Extract the [x, y] coordinate from the center of the cell holding the provided text.  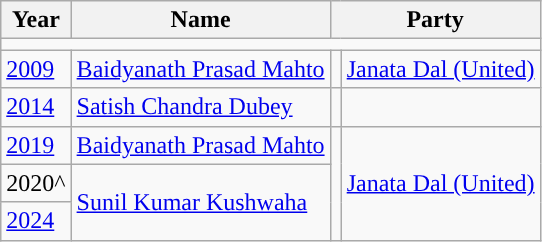
2009 [36, 69]
Year [36, 20]
Sunil Kumar Kushwaha [200, 202]
2024 [36, 221]
2020^ [36, 183]
Party [435, 20]
Name [200, 20]
Satish Chandra Dubey [200, 107]
2014 [36, 107]
2019 [36, 145]
